Provide the [X, Y] coordinate of the cell's center where the given text is located.  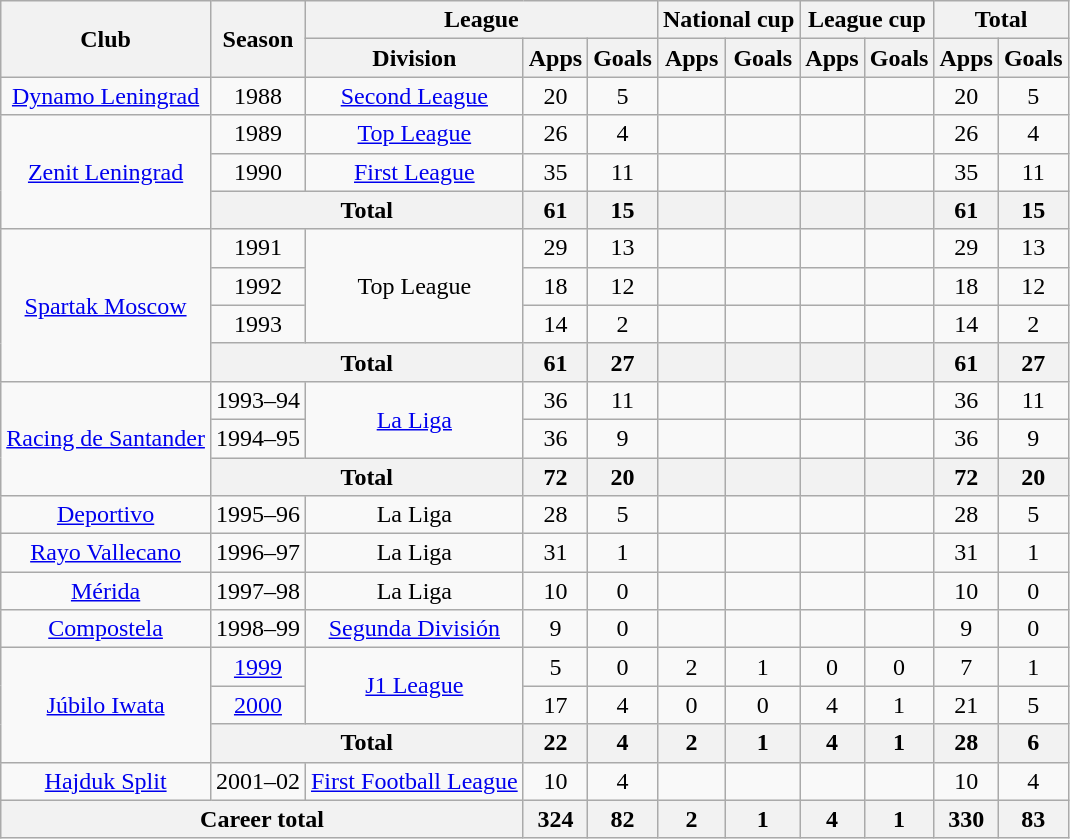
Career total [262, 819]
1993–94 [258, 400]
1992 [258, 286]
17 [555, 705]
Segunda División [414, 629]
1997–98 [258, 591]
22 [555, 743]
Compostela [106, 629]
Spartak Moscow [106, 305]
324 [555, 819]
Second League [414, 96]
83 [1033, 819]
Season [258, 39]
League cup [867, 20]
7 [966, 667]
Mérida [106, 591]
1994–95 [258, 438]
Rayo Vallecano [106, 553]
2000 [258, 705]
Hajduk Split [106, 781]
1988 [258, 96]
Júbilo Iwata [106, 705]
J1 League [414, 686]
Zenit Leningrad [106, 172]
1989 [258, 134]
1999 [258, 667]
Deportivo [106, 515]
1990 [258, 172]
1993 [258, 324]
21 [966, 705]
National cup [728, 20]
1991 [258, 248]
League [481, 20]
1995–96 [258, 515]
Racing de Santander [106, 438]
1996–97 [258, 553]
Club [106, 39]
1998–99 [258, 629]
Division [414, 58]
First League [414, 172]
First Football League [414, 781]
Dynamo Leningrad [106, 96]
6 [1033, 743]
2001–02 [258, 781]
82 [623, 819]
330 [966, 819]
